Detect which cell encompasses the target text, then output its [x, y] center coordinate. 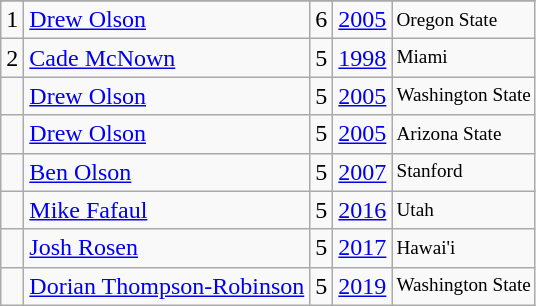
6 [322, 20]
Hawai'i [464, 248]
Stanford [464, 172]
2019 [362, 286]
Mike Fafaul [167, 210]
Oregon State [464, 20]
Utah [464, 210]
2007 [362, 172]
Ben Olson [167, 172]
2017 [362, 248]
1 [12, 20]
2 [12, 58]
Josh Rosen [167, 248]
Cade McNown [167, 58]
2016 [362, 210]
Dorian Thompson-Robinson [167, 286]
Arizona State [464, 134]
Miami [464, 58]
1998 [362, 58]
